Provide the (X, Y) coordinate of the cell's center where the given text is located.  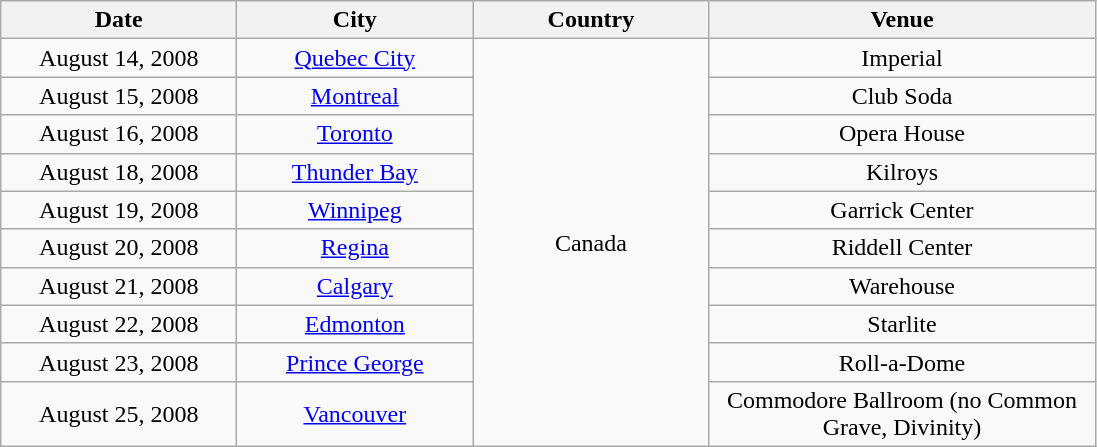
Edmonton (355, 324)
Prince George (355, 362)
Montreal (355, 96)
Club Soda (902, 96)
Calgary (355, 286)
Date (119, 20)
Country (591, 20)
Vancouver (355, 414)
Thunder Bay (355, 172)
August 20, 2008 (119, 248)
Starlite (902, 324)
City (355, 20)
Commodore Ballroom (no Common Grave, Divinity) (902, 414)
August 19, 2008 (119, 210)
August 21, 2008 (119, 286)
Regina (355, 248)
August 25, 2008 (119, 414)
Winnipeg (355, 210)
August 16, 2008 (119, 134)
Roll-a-Dome (902, 362)
Imperial (902, 58)
Toronto (355, 134)
August 18, 2008 (119, 172)
Venue (902, 20)
August 22, 2008 (119, 324)
Opera House (902, 134)
Garrick Center (902, 210)
August 15, 2008 (119, 96)
Canada (591, 243)
Riddell Center (902, 248)
Quebec City (355, 58)
August 23, 2008 (119, 362)
Kilroys (902, 172)
Warehouse (902, 286)
August 14, 2008 (119, 58)
